Return the (X, Y) coordinate for the center point of the cell that contains the specified text.  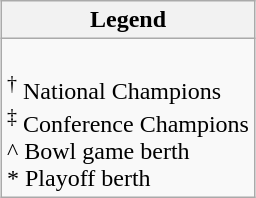
Legend (128, 20)
† National Champions ‡ Conference Champions ^ Bowl game berth * Playoff berth (128, 118)
